Determine the (x, y) coordinate at the center of the cell enclosing the given text.  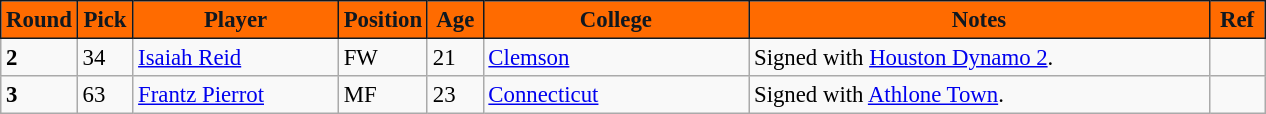
34 (105, 58)
Age (455, 20)
21 (455, 58)
FW (382, 58)
Isaiah Reid (236, 58)
23 (455, 95)
Round (39, 20)
College (616, 20)
Signed with Houston Dynamo 2. (980, 58)
3 (39, 95)
2 (39, 58)
Notes (980, 20)
MF (382, 95)
Signed with Athlone Town. (980, 95)
Ref (1237, 20)
Frantz Pierrot (236, 95)
63 (105, 95)
Position (382, 20)
Clemson (616, 58)
Connecticut (616, 95)
Pick (105, 20)
Player (236, 20)
